Provide the (X, Y) coordinate of the cell's center where the given text is located.  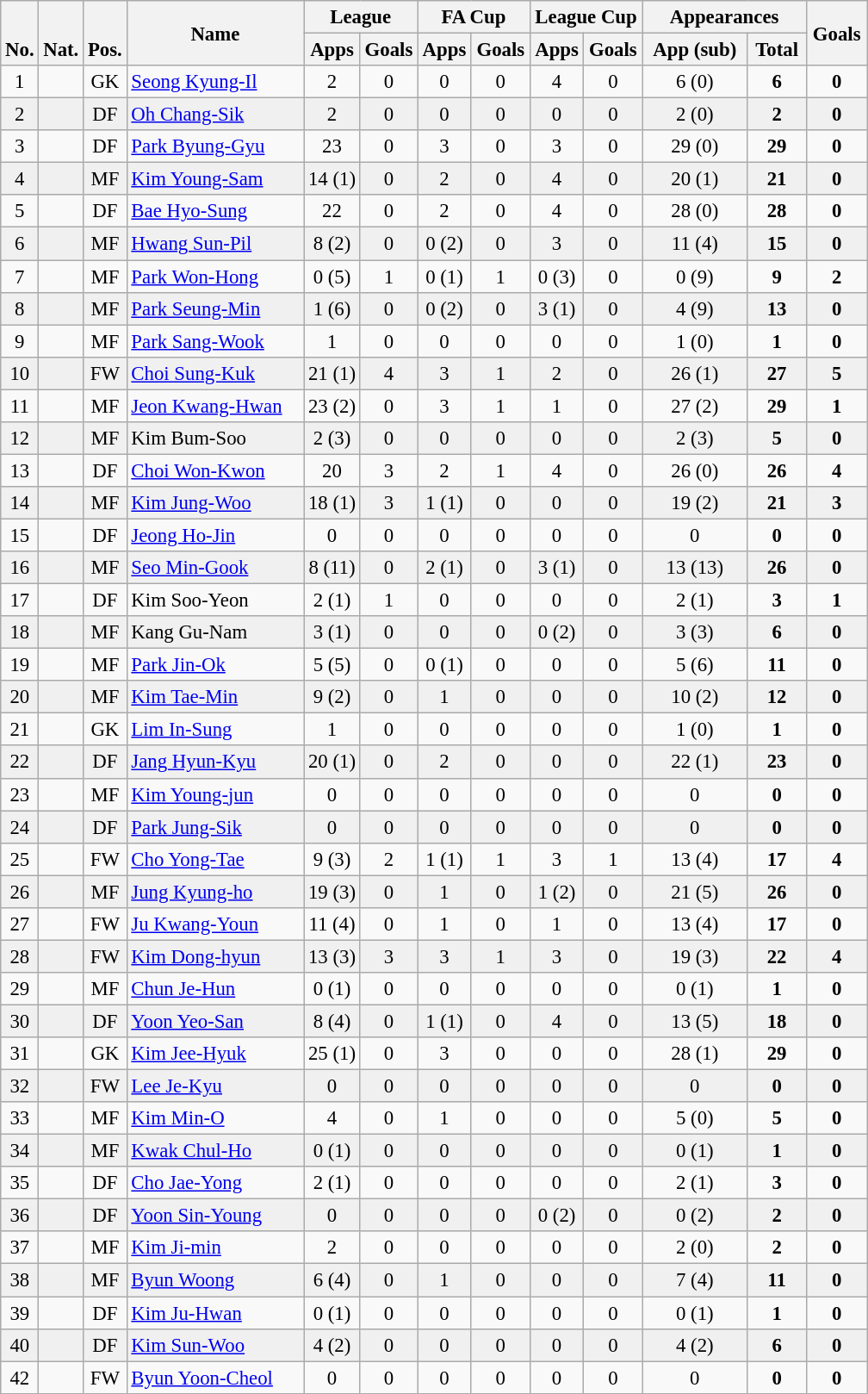
5 (6) (695, 665)
36 (20, 1216)
8 (11) (332, 568)
7 (4) (695, 1280)
Park Won-Hong (215, 277)
13 (5) (695, 1021)
Byun Yoon-Cheol (215, 1378)
Kim Soo-Yeon (215, 601)
FA Cup (474, 17)
39 (20, 1313)
Kim Tae-Min (215, 697)
24 (20, 827)
Kim Ji-min (215, 1248)
19 (2) (695, 503)
Lee Je-Kyu (215, 1086)
Kim Dong-hyun (215, 956)
League (361, 17)
6 (0) (695, 82)
Ju Kwang-Youn (215, 924)
23 (2) (332, 406)
37 (20, 1248)
Choi Sung-Kuk (215, 373)
Kim Young-Sam (215, 179)
App (sub) (695, 50)
Kim Min-O (215, 1118)
Yoon Sin-Young (215, 1216)
Pos. (105, 33)
7 (20, 277)
10 (20, 373)
Park Jin-Ok (215, 665)
4 (9) (695, 308)
Byun Woong (215, 1280)
21 (5) (695, 892)
Park Jung-Sik (215, 827)
19 (20, 665)
1 (6) (332, 308)
26 (0) (695, 470)
18 (1) (332, 503)
Kang Gu-Nam (215, 632)
Choi Won-Kwon (215, 470)
5 (5) (332, 665)
38 (20, 1280)
25 (1) (332, 1054)
Yoon Yeo-San (215, 1021)
5 (0) (695, 1118)
25 (20, 859)
Park Seung-Min (215, 308)
Bae Hyo-Sung (215, 211)
26 (1) (695, 373)
Jeong Ho-Jin (215, 535)
8 (2) (332, 244)
40 (20, 1345)
Park Sang-Wook (215, 341)
Oh Chang-Sik (215, 115)
42 (20, 1378)
Lim In-Sung (215, 730)
29 (0) (695, 146)
Kwak Chul-Ho (215, 1151)
Chun Je-Hun (215, 989)
Kim Sun-Woo (215, 1345)
34 (20, 1151)
3 (3) (695, 632)
Park Byung-Gyu (215, 146)
Kim Ju-Hwan (215, 1313)
Seong Kyung-Il (215, 82)
13 (13) (695, 568)
Kim Young-jun (215, 794)
0 (5) (332, 277)
14 (20, 503)
Kim Jee-Hyuk (215, 1054)
1 (2) (556, 892)
Cho Yong-Tae (215, 859)
9 (2) (332, 697)
Seo Min-Gook (215, 568)
Jang Hyun-Kyu (215, 762)
28 (0) (695, 211)
0 (3) (556, 277)
27 (2) (695, 406)
10 (2) (695, 697)
Total (777, 50)
14 (1) (332, 179)
Name (215, 33)
30 (20, 1021)
Kim Bum-Soo (215, 439)
32 (20, 1086)
8 (20, 308)
35 (20, 1183)
33 (20, 1118)
No. (20, 33)
Kim Jung-Woo (215, 503)
13 (3) (332, 956)
Cho Jae-Yong (215, 1183)
9 (3) (332, 859)
16 (20, 568)
Hwang Sun-Pil (215, 244)
Appearances (725, 17)
31 (20, 1054)
Jung Kyung-ho (215, 892)
Jeon Kwang-Hwan (215, 406)
8 (4) (332, 1021)
6 (4) (332, 1280)
21 (1) (332, 373)
League Cup (586, 17)
22 (1) (695, 762)
28 (1) (695, 1054)
0 (9) (695, 277)
Nat. (61, 33)
